Provide the [x, y] coordinate of the cell's center where the given text is located.  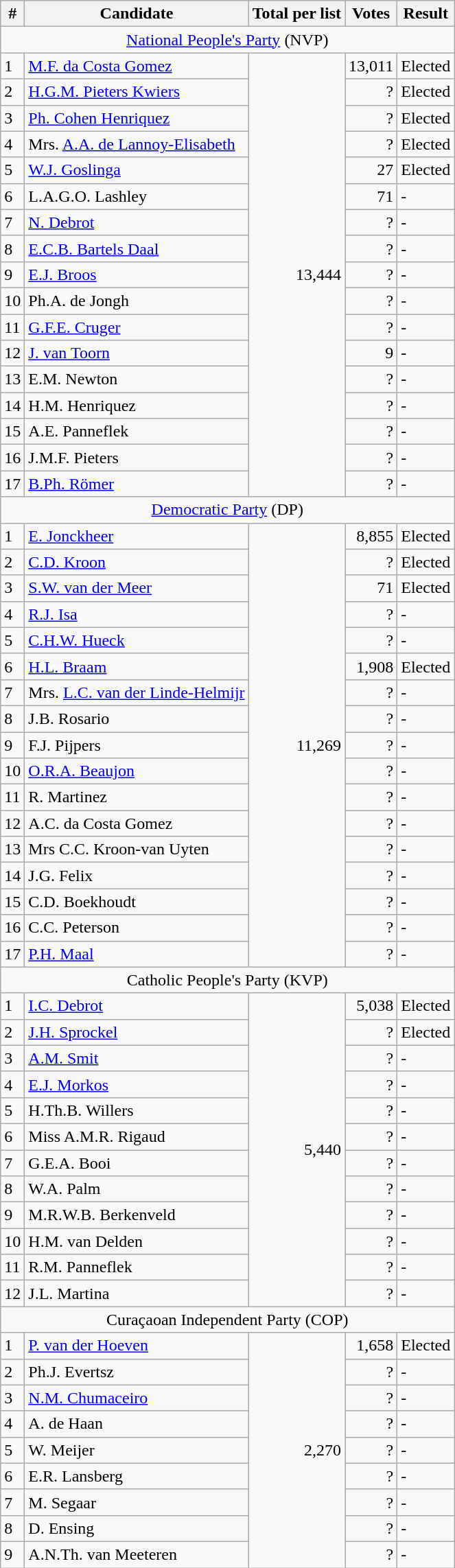
A.M. Smit [137, 1058]
I.C. Debrot [137, 1006]
C.H.W. Hueck [137, 640]
R.M. Panneflek [137, 1267]
J.G. Felix [137, 876]
13,444 [296, 274]
11,269 [296, 745]
Mrs. A.A. de Lannoy-Elisabeth [137, 144]
C.D. Boekhoudt [137, 902]
2,270 [296, 1451]
Miss A.M.R. Rigaud [137, 1136]
H.L. Braam [137, 666]
C.D. Kroon [137, 562]
J.L. Martina [137, 1294]
8,855 [371, 536]
Curaçaoan Independent Party (COP) [228, 1320]
# [12, 14]
Mrs. L.C. van der Linde-Helmijr [137, 692]
E.J. Broos [137, 274]
27 [371, 170]
Candidate [137, 14]
E.R. Lansberg [137, 1476]
H.M. van Delden [137, 1241]
Democratic Party (DP) [228, 510]
P. van der Hoeven [137, 1346]
M.R.W.B. Berkenveld [137, 1215]
M.F. da Costa Gomez [137, 66]
G.E.A. Booi [137, 1163]
D. Ensing [137, 1528]
N.M. Chumaceiro [137, 1398]
O.R.A. Beaujon [137, 771]
5,440 [296, 1150]
J.B. Rosario [137, 718]
W.J. Goslinga [137, 170]
Votes [371, 14]
E.M. Newton [137, 379]
J. van Toorn [137, 353]
1,908 [371, 666]
Ph.J. Evertsz [137, 1372]
C.C. Peterson [137, 928]
R. Martinez [137, 797]
1,658 [371, 1346]
Result [425, 14]
E.J. Morkos [137, 1084]
A. de Haan [137, 1424]
A.C. da Costa Gomez [137, 823]
G.F.E. Cruger [137, 327]
13,011 [371, 66]
Catholic People's Party (KVP) [228, 980]
H.G.M. Pieters Kwiers [137, 92]
E. Jonckheer [137, 536]
L.A.G.O. Lashley [137, 196]
B.Ph. Römer [137, 484]
Mrs C.C. Kroon-van Uyten [137, 850]
H.M. Henriquez [137, 406]
A.N.Th. van Meeteren [137, 1554]
Ph. Cohen Henriquez [137, 118]
M. Segaar [137, 1502]
W. Meijer [137, 1450]
S.W. van der Meer [137, 588]
Ph.A. de Jongh [137, 301]
P.H. Maal [137, 954]
A.E. Panneflek [137, 432]
Total per list [296, 14]
J.M.F. Pieters [137, 458]
N. Debrot [137, 222]
E.C.B. Bartels Daal [137, 248]
H.Th.B. Willers [137, 1110]
5,038 [371, 1006]
J.H. Sprockel [137, 1032]
W.A. Palm [137, 1189]
R.J. Isa [137, 614]
F.J. Pijpers [137, 745]
National People's Party (NVP) [228, 40]
